Detect which cell encompasses the target text, then output its (x, y) center coordinate. 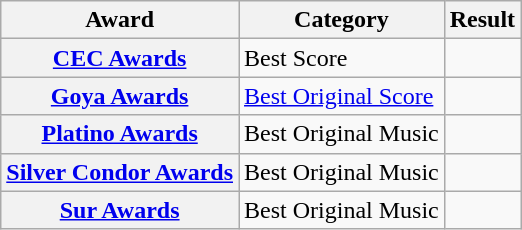
Silver Condor Awards (120, 172)
Sur Awards (120, 210)
Best Original Score (342, 96)
Best Score (342, 58)
Result (482, 20)
Platino Awards (120, 134)
CEC Awards (120, 58)
Goya Awards (120, 96)
Category (342, 20)
Award (120, 20)
